Find where the given text appears and provide that cell's center as [X, Y] coordinate. 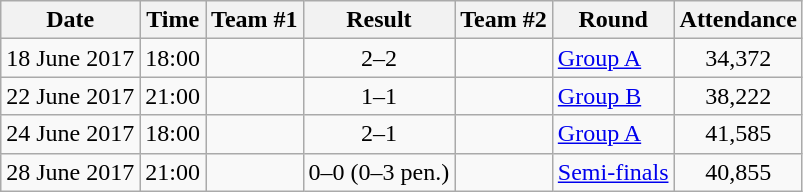
41,585 [738, 134]
0–0 (0–3 pen.) [379, 172]
18 June 2017 [70, 58]
2–2 [379, 58]
Semi-finals [613, 172]
2–1 [379, 134]
Team #1 [255, 20]
Date [70, 20]
Group B [613, 96]
40,855 [738, 172]
38,222 [738, 96]
Round [613, 20]
22 June 2017 [70, 96]
Time [173, 20]
Result [379, 20]
1–1 [379, 96]
Attendance [738, 20]
24 June 2017 [70, 134]
34,372 [738, 58]
28 June 2017 [70, 172]
Team #2 [504, 20]
